Capture the cell that displays the provided text and extract its [X, Y] central coordinate. 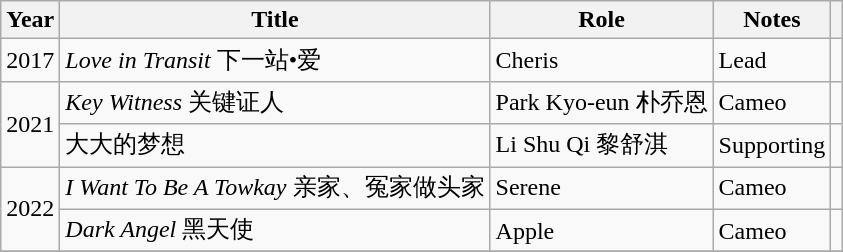
I Want To Be A Towkay 亲家、冤家做头家 [275, 188]
Love in Transit 下一站•爱 [275, 60]
Lead [772, 60]
大大的梦想 [275, 146]
2022 [30, 208]
Dark Angel 黑天使 [275, 230]
2017 [30, 60]
Title [275, 20]
Apple [602, 230]
Serene [602, 188]
Year [30, 20]
Role [602, 20]
Supporting [772, 146]
Key Witness 关键证人 [275, 102]
Park Kyo-eun 朴乔恩 [602, 102]
Cheris [602, 60]
2021 [30, 124]
Li Shu Qi 黎舒淇 [602, 146]
Notes [772, 20]
